Search for the cell housing the specified text and yield its (X, Y) center coordinate. 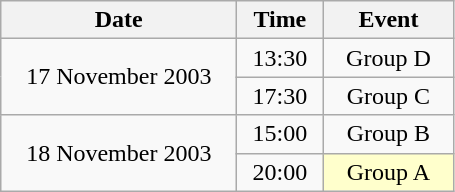
18 November 2003 (119, 153)
Group B (388, 134)
17 November 2003 (119, 77)
15:00 (280, 134)
Group A (388, 172)
Date (119, 20)
Event (388, 20)
13:30 (280, 58)
17:30 (280, 96)
Group C (388, 96)
Time (280, 20)
Group D (388, 58)
20:00 (280, 172)
